Return [x, y] of the center of cell containing provided text 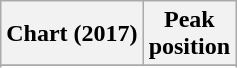
Chart (2017) [72, 34]
Peak position [189, 34]
